Identify which cell holds the provided text, then report its (X, Y) central coordinate. 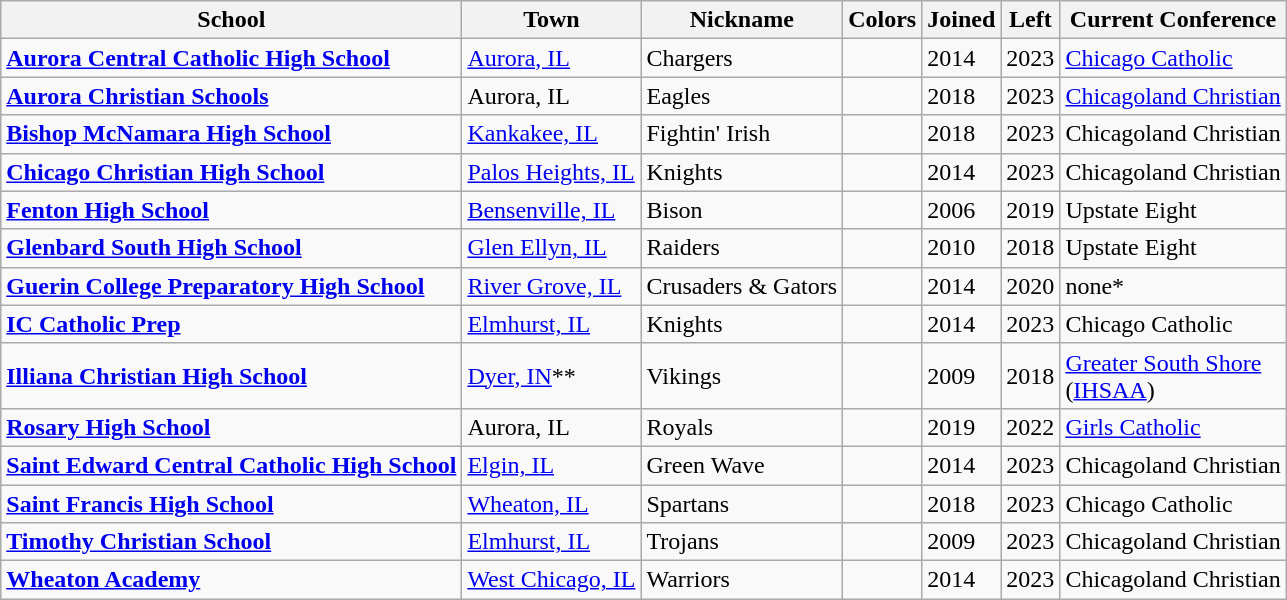
2010 (962, 248)
Rosary High School (232, 427)
Fenton High School (232, 210)
Kankakee, IL (552, 134)
Saint Edward Central Catholic High School (232, 465)
Spartans (742, 503)
none* (1173, 286)
Greater South Shore(IHSAA) (1173, 376)
Nickname (742, 20)
Bishop McNamara High School (232, 134)
Colors (882, 20)
Joined (962, 20)
Elgin, IL (552, 465)
Trojans (742, 542)
Dyer, IN** (552, 376)
Aurora Central Catholic High School (232, 58)
Palos Heights, IL (552, 172)
Wheaton, IL (552, 503)
Warriors (742, 580)
Bensenville, IL (552, 210)
Current Conference (1173, 20)
Aurora Christian Schools (232, 96)
School (232, 20)
IC Catholic Prep (232, 324)
Wheaton Academy (232, 580)
Timothy Christian School (232, 542)
Fightin' Irish (742, 134)
Town (552, 20)
2020 (1030, 286)
2006 (962, 210)
Bison (742, 210)
Glen Ellyn, IL (552, 248)
Crusaders & Gators (742, 286)
River Grove, IL (552, 286)
2022 (1030, 427)
Royals (742, 427)
Left (1030, 20)
Chargers (742, 58)
Glenbard South High School (232, 248)
Girls Catholic (1173, 427)
Eagles (742, 96)
Vikings (742, 376)
West Chicago, IL (552, 580)
Illiana Christian High School (232, 376)
Guerin College Preparatory High School (232, 286)
Saint Francis High School (232, 503)
Green Wave (742, 465)
Raiders (742, 248)
Chicago Christian High School (232, 172)
